Determine the [x, y] coordinate at the center of the cell enclosing the given text.  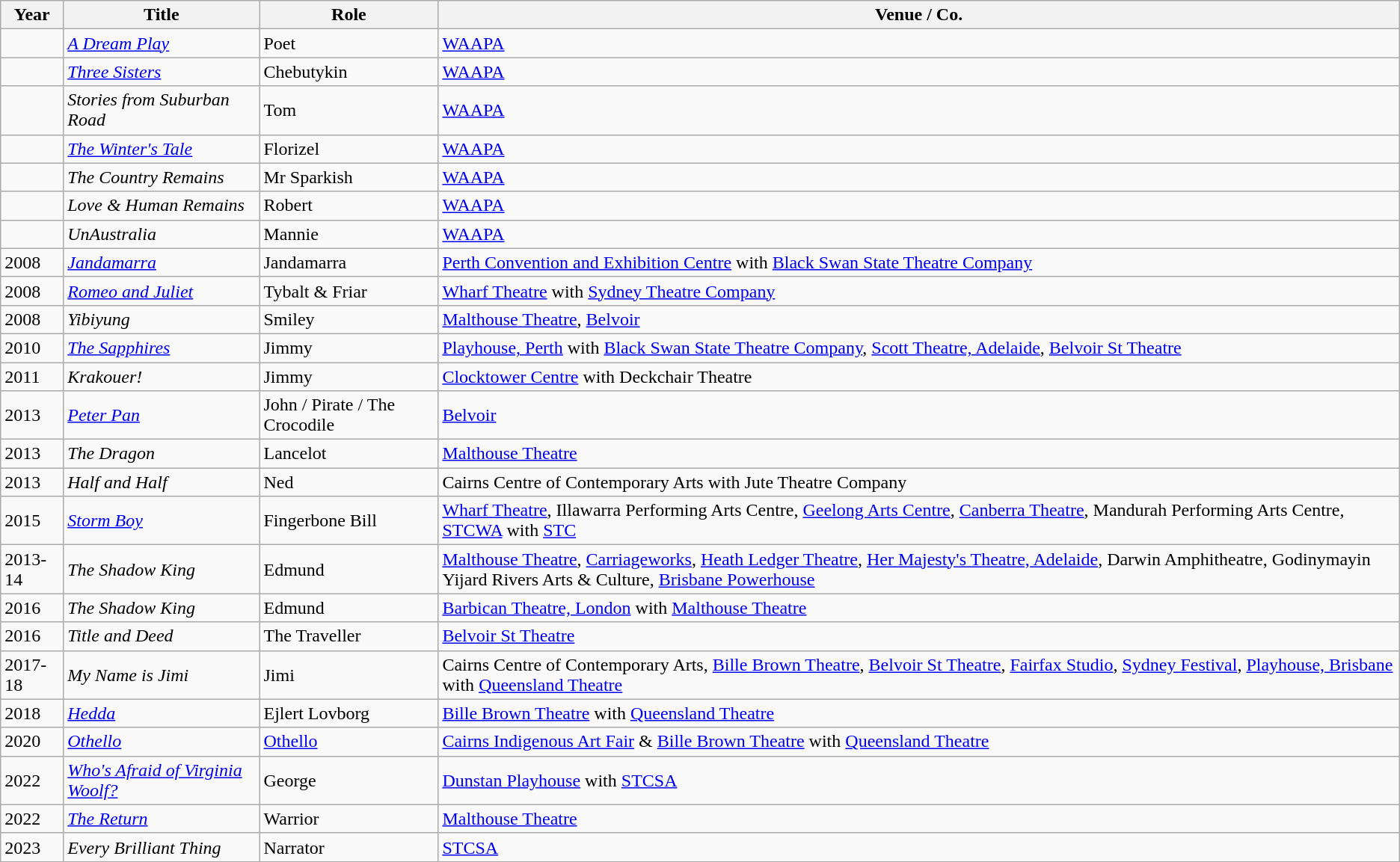
Year [32, 15]
Perth Convention and Exhibition Centre with Black Swan State Theatre Company [918, 262]
Every Brilliant Thing [162, 847]
The Sapphires [162, 348]
Jimi [349, 674]
Dunstan Playhouse with STCSA [918, 781]
Ejlert Lovborg [349, 713]
Who's Afraid of Virginia Woolf? [162, 781]
Title [162, 15]
Clocktower Centre with Deckchair Theatre [918, 376]
Belvoir [918, 416]
Barbican Theatre, London with Malthouse Theatre [918, 608]
Stories from Suburban Road [162, 111]
Yibiyung [162, 319]
Three Sisters [162, 72]
Ned [349, 482]
Hedda [162, 713]
Love & Human Remains [162, 206]
Role [349, 15]
Title and Deed [162, 636]
Playhouse, Perth with Black Swan State Theatre Company, Scott Theatre, Adelaide, Belvoir St Theatre [918, 348]
2010 [32, 348]
STCSA [918, 847]
Mr Sparkish [349, 177]
Robert [349, 206]
Romeo and Juliet [162, 291]
2015 [32, 520]
Mannie [349, 234]
Smiley [349, 319]
UnAustralia [162, 234]
2017-18 [32, 674]
2011 [32, 376]
Tybalt & Friar [349, 291]
Cairns Centre of Contemporary Arts with Jute Theatre Company [918, 482]
Half and Half [162, 482]
John / Pirate / The Crocodile [349, 416]
Belvoir St Theatre [918, 636]
The Dragon [162, 454]
The Winter's Tale [162, 149]
A Dream Play [162, 43]
My Name is Jimi [162, 674]
Cairns Indigenous Art Fair & Bille Brown Theatre with Queensland Theatre [918, 742]
Peter Pan [162, 416]
2013-14 [32, 570]
2018 [32, 713]
The Return [162, 819]
Wharf Theatre with Sydney Theatre Company [918, 291]
Venue / Co. [918, 15]
Poet [349, 43]
Florizel [349, 149]
George [349, 781]
Lancelot [349, 454]
2023 [32, 847]
Warrior [349, 819]
Bille Brown Theatre with Queensland Theatre [918, 713]
The Traveller [349, 636]
Malthouse Theatre, Belvoir [918, 319]
Krakouer! [162, 376]
Fingerbone Bill [349, 520]
Storm Boy [162, 520]
Tom [349, 111]
The Country Remains [162, 177]
2020 [32, 742]
Chebutykin [349, 72]
Wharf Theatre, Illawarra Performing Arts Centre, Geelong Arts Centre, Canberra Theatre, Mandurah Performing Arts Centre, STCWA with STC [918, 520]
Narrator [349, 847]
